Locate the cell with the specified text and output its (x, y) center coordinate. 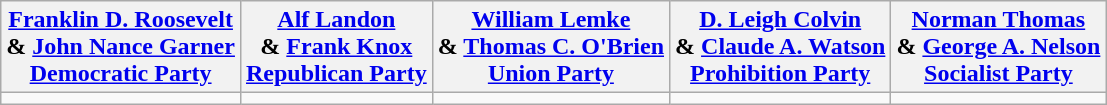
Norman Thomas & George A. NelsonSocialist Party (998, 47)
Franklin D. Roosevelt & John Nance GarnerDemocratic Party (121, 47)
Alf Landon & Frank KnoxRepublican Party (336, 47)
D. Leigh Colvin & Claude A. WatsonProhibition Party (780, 47)
William Lemke & Thomas C. O'BrienUnion Party (550, 47)
